Capture the cell that displays the provided text and extract its [x, y] central coordinate. 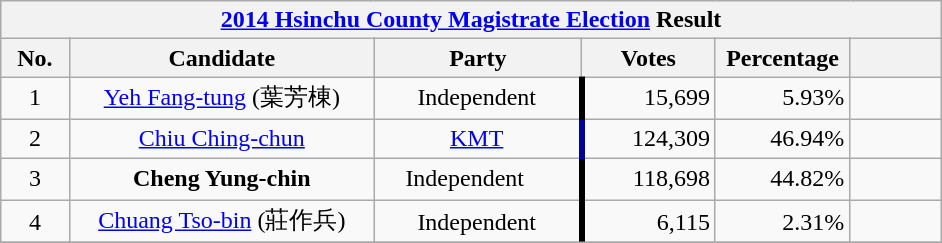
Percentage [782, 58]
Party [478, 58]
44.82% [782, 180]
4 [34, 222]
3 [34, 180]
Votes [648, 58]
Chuang Tso-bin (莊作兵) [222, 222]
15,699 [648, 98]
5.93% [782, 98]
2 [34, 138]
2014 Hsinchu County Magistrate Election Result [470, 20]
1 [34, 98]
Candidate [222, 58]
No. [34, 58]
Yeh Fang-tung (葉芳棟) [222, 98]
Chiu Ching-chun [222, 138]
46.94% [782, 138]
124,309 [648, 138]
6,115 [648, 222]
Cheng Yung-chin [222, 180]
2.31% [782, 222]
118,698 [648, 180]
KMT [478, 138]
